Extract the (x, y) coordinate from the center of the cell holding the provided text.  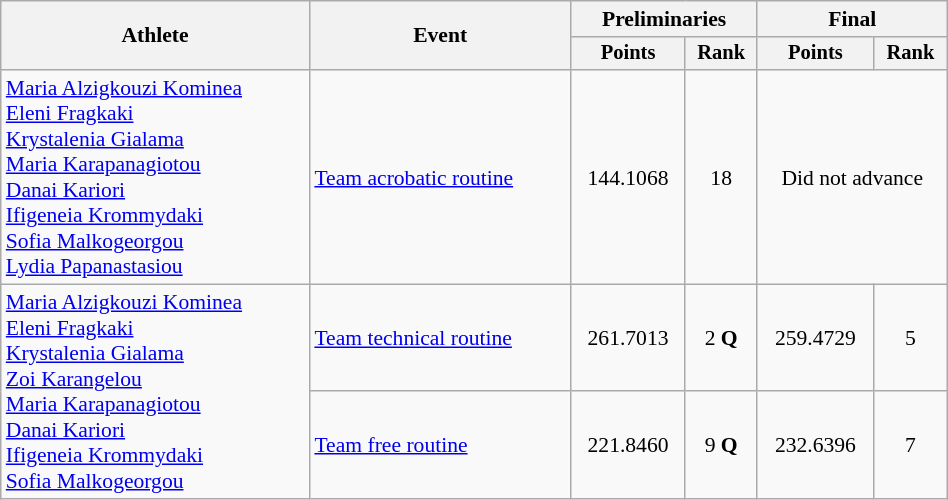
7 (911, 446)
2 Q (721, 338)
261.7013 (628, 338)
Event (440, 36)
Did not advance (852, 177)
221.8460 (628, 446)
144.1068 (628, 177)
Team technical routine (440, 338)
Team free routine (440, 446)
9 Q (721, 446)
Maria Alzigkouzi Kominea Eleni Fragkaki Krystalenia Gialama Zoi Karangelou Maria Karapanagiotou Danai Kariori Ifigeneia Krommydaki Sofia Malkogeorgou (156, 392)
232.6396 (815, 446)
Team acrobatic routine (440, 177)
5 (911, 338)
18 (721, 177)
259.4729 (815, 338)
Final (852, 19)
Preliminaries (664, 19)
Athlete (156, 36)
